Scan for the cell matching the given text and deliver its (x, y) coordinate at center. 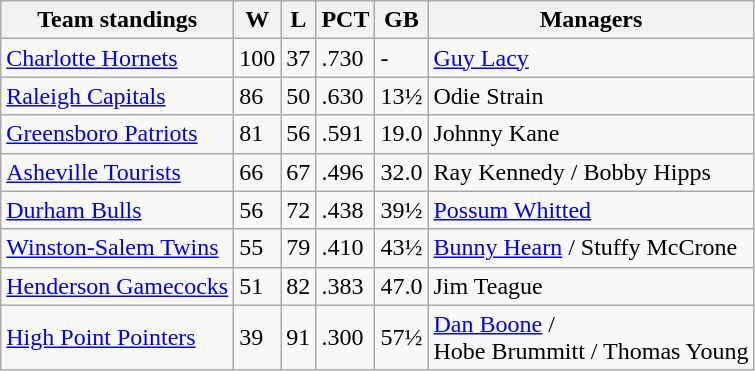
PCT (346, 20)
100 (258, 58)
.300 (346, 338)
37 (298, 58)
.383 (346, 286)
13½ (402, 96)
High Point Pointers (118, 338)
- (402, 58)
.410 (346, 248)
Team standings (118, 20)
43½ (402, 248)
.496 (346, 172)
57½ (402, 338)
Asheville Tourists (118, 172)
Winston-Salem Twins (118, 248)
Greensboro Patriots (118, 134)
Durham Bulls (118, 210)
91 (298, 338)
Managers (591, 20)
.730 (346, 58)
Bunny Hearn / Stuffy McCrone (591, 248)
Jim Teague (591, 286)
L (298, 20)
47.0 (402, 286)
66 (258, 172)
50 (298, 96)
Possum Whitted (591, 210)
Charlotte Hornets (118, 58)
19.0 (402, 134)
39½ (402, 210)
Guy Lacy (591, 58)
67 (298, 172)
39 (258, 338)
72 (298, 210)
79 (298, 248)
51 (258, 286)
Odie Strain (591, 96)
86 (258, 96)
55 (258, 248)
Johnny Kane (591, 134)
.591 (346, 134)
W (258, 20)
GB (402, 20)
Raleigh Capitals (118, 96)
32.0 (402, 172)
Dan Boone / Hobe Brummitt / Thomas Young (591, 338)
82 (298, 286)
81 (258, 134)
.630 (346, 96)
Henderson Gamecocks (118, 286)
.438 (346, 210)
Ray Kennedy / Bobby Hipps (591, 172)
